Pinpoint the cell where the given text exists, returning its [x, y] midpoint coordinate. 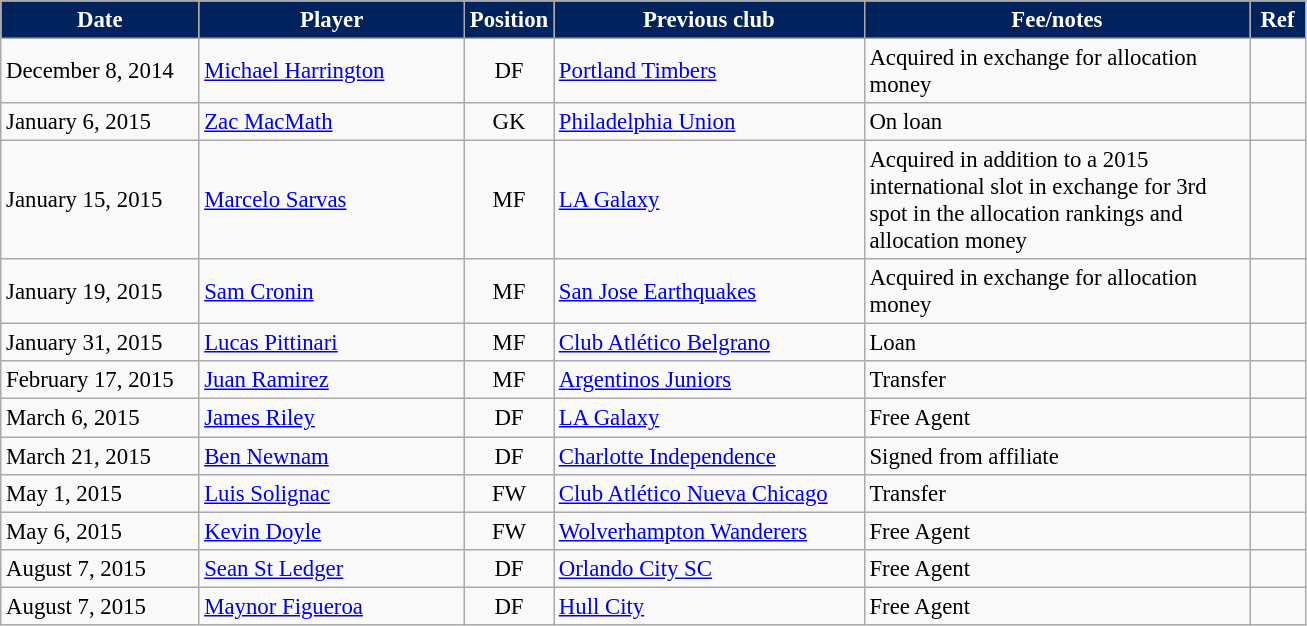
Position [508, 20]
Orlando City SC [710, 568]
Sam Cronin [332, 292]
Wolverhampton Wanderers [710, 531]
Date [100, 20]
March 6, 2015 [100, 418]
Luis Solignac [332, 493]
Signed from affiliate [1057, 456]
Argentinos Juniors [710, 381]
Philadelphia Union [710, 122]
Lucas Pittinari [332, 343]
Club Atlético Nueva Chicago [710, 493]
San Jose Earthquakes [710, 292]
James Riley [332, 418]
Hull City [710, 606]
Marcelo Sarvas [332, 200]
March 21, 2015 [100, 456]
May 6, 2015 [100, 531]
Charlotte Independence [710, 456]
Previous club [710, 20]
Zac MacMath [332, 122]
Michael Harrington [332, 72]
Player [332, 20]
Maynor Figueroa [332, 606]
December 8, 2014 [100, 72]
January 15, 2015 [100, 200]
January 19, 2015 [100, 292]
Kevin Doyle [332, 531]
Juan Ramirez [332, 381]
On loan [1057, 122]
January 6, 2015 [100, 122]
Ref [1278, 20]
Portland Timbers [710, 72]
February 17, 2015 [100, 381]
Loan [1057, 343]
January 31, 2015 [100, 343]
May 1, 2015 [100, 493]
Ben Newnam [332, 456]
GK [508, 122]
Fee/notes [1057, 20]
Club Atlético Belgrano [710, 343]
Acquired in addition to a 2015 international slot in exchange for 3rd spot in the allocation rankings and allocation money [1057, 200]
Sean St Ledger [332, 568]
